Pinpoint the cell where the given text exists, returning its [x, y] midpoint coordinate. 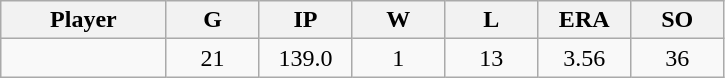
3.56 [584, 58]
1 [398, 58]
L [492, 20]
IP [306, 20]
G [212, 20]
36 [678, 58]
W [398, 20]
ERA [584, 20]
Player [84, 20]
SO [678, 20]
21 [212, 58]
139.0 [306, 58]
13 [492, 58]
